Find where the given text appears and provide that cell's center as (X, Y) coordinate. 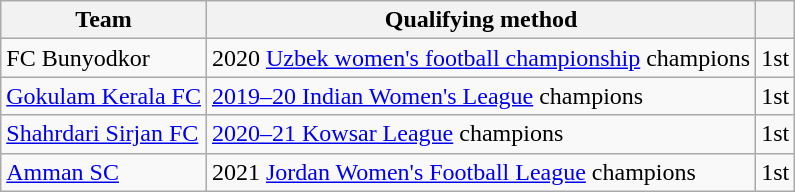
Gokulam Kerala FC (104, 96)
2021 Jordan Women's Football League champions (480, 172)
Qualifying method (480, 20)
Shahrdari Sirjan FC (104, 134)
FC Bunyodkor (104, 58)
2020 Uzbek women's football championship champions (480, 58)
Amman SC (104, 172)
2019–20 Indian Women's League champions (480, 96)
Team (104, 20)
2020–21 Kowsar League champions (480, 134)
